For the text-containing cell, return its midpoint in [x, y] coordinate format. 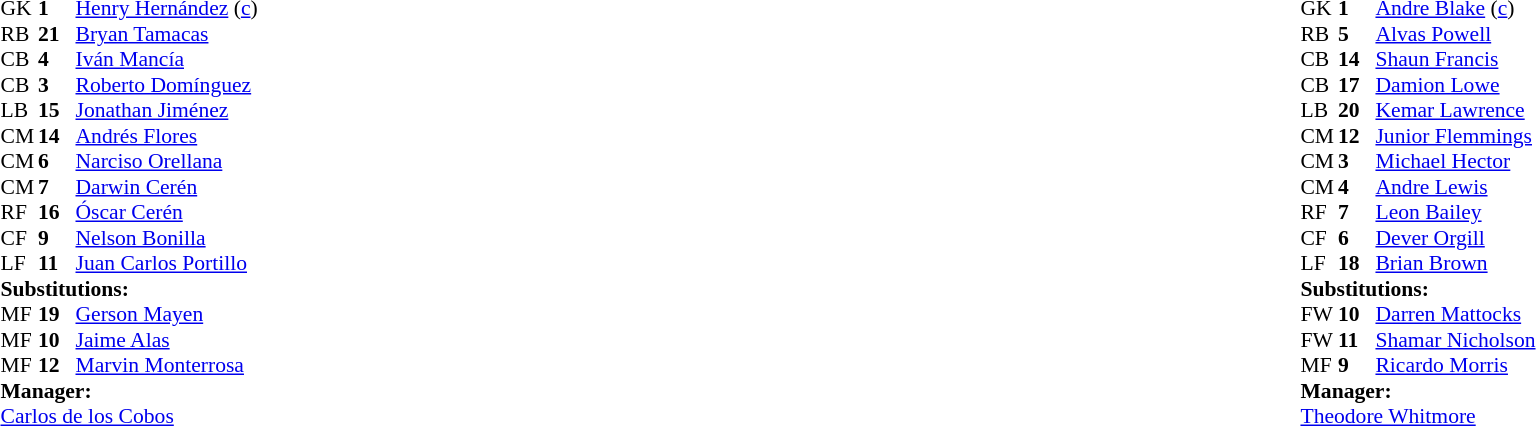
19 [57, 315]
21 [57, 34]
Bryan Tamacas [167, 34]
Junior Flemmings [1455, 136]
20 [1357, 111]
Marvin Monterrosa [167, 365]
Roberto Domínguez [167, 85]
Leon Bailey [1455, 213]
Jaime Alas [167, 340]
Darren Mattocks [1455, 315]
Brian Brown [1455, 263]
Nelson Bonilla [167, 238]
Darwin Cerén [167, 187]
Damion Lowe [1455, 85]
Juan Carlos Portillo [167, 263]
Óscar Cerén [167, 213]
Iván Mancía [167, 59]
Shamar Nicholson [1455, 340]
18 [1357, 263]
Jonathan Jiménez [167, 111]
Kemar Lawrence [1455, 111]
15 [57, 111]
Alvas Powell [1455, 34]
Ricardo Morris [1455, 365]
Shaun Francis [1455, 59]
Michael Hector [1455, 161]
Gerson Mayen [167, 315]
Narciso Orellana [167, 161]
Dever Orgill [1455, 238]
16 [57, 213]
Andrés Flores [167, 136]
5 [1357, 34]
Andre Lewis [1455, 187]
17 [1357, 85]
